Search for the cell housing the specified text and yield its (X, Y) center coordinate. 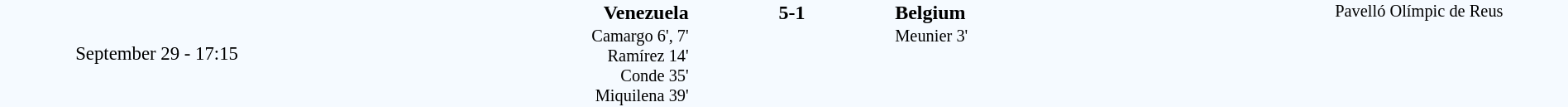
September 29 - 17:15 (157, 53)
Venezuela (501, 12)
Belgium (1082, 12)
5-1 (791, 12)
Meunier 3' (1082, 66)
Camargo 6', 7'Ramírez 14'Conde 35'Miquilena 39' (501, 66)
Pavelló Olímpic de Reus (1419, 53)
